Provide the (x, y) coordinate of the cell's center where the given text is located.  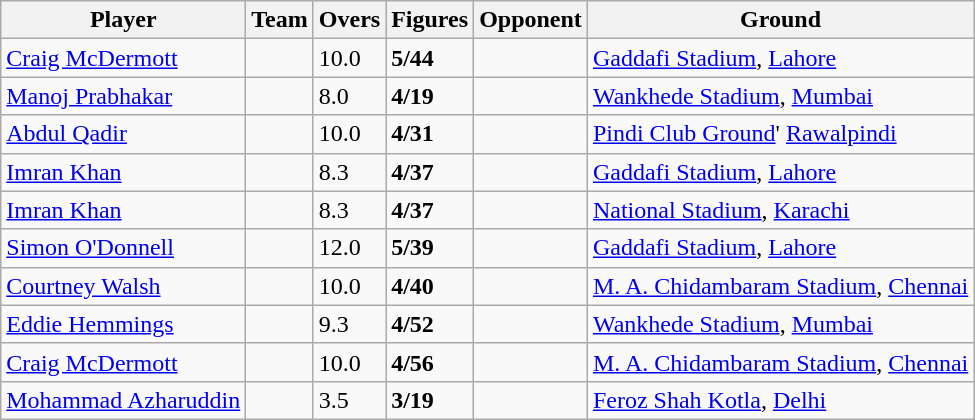
4/31 (430, 134)
9.3 (349, 324)
3/19 (430, 400)
Ground (780, 20)
Feroz Shah Kotla, Delhi (780, 400)
8.0 (349, 96)
3.5 (349, 400)
Mohammad Azharuddin (124, 400)
Manoj Prabhakar (124, 96)
5/39 (430, 248)
Opponent (531, 20)
12.0 (349, 248)
Team (280, 20)
Simon O'Donnell (124, 248)
Courtney Walsh (124, 286)
5/44 (430, 58)
4/19 (430, 96)
Player (124, 20)
National Stadium, Karachi (780, 210)
4/56 (430, 362)
Figures (430, 20)
Overs (349, 20)
Abdul Qadir (124, 134)
4/40 (430, 286)
Pindi Club Ground' Rawalpindi (780, 134)
Eddie Hemmings (124, 324)
4/52 (430, 324)
